For the text-containing cell, return its midpoint in [x, y] coordinate format. 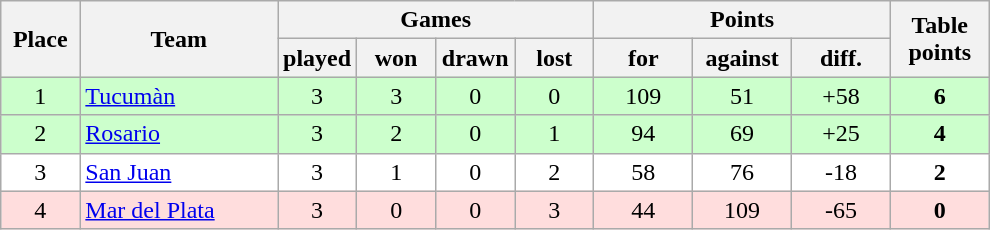
Mar del Plata [179, 210]
played [318, 58]
51 [742, 96]
Team [179, 39]
Place [40, 39]
-65 [842, 210]
6 [940, 96]
for [644, 58]
Games [436, 20]
44 [644, 210]
Rosario [179, 134]
lost [554, 58]
against [742, 58]
69 [742, 134]
drawn [476, 58]
94 [644, 134]
-18 [842, 172]
76 [742, 172]
+25 [842, 134]
San Juan [179, 172]
58 [644, 172]
Tablepoints [940, 39]
won [396, 58]
+58 [842, 96]
diff. [842, 58]
Tucumàn [179, 96]
Points [742, 20]
